Determine the (x, y) coordinate at the center of the cell enclosing the given text.  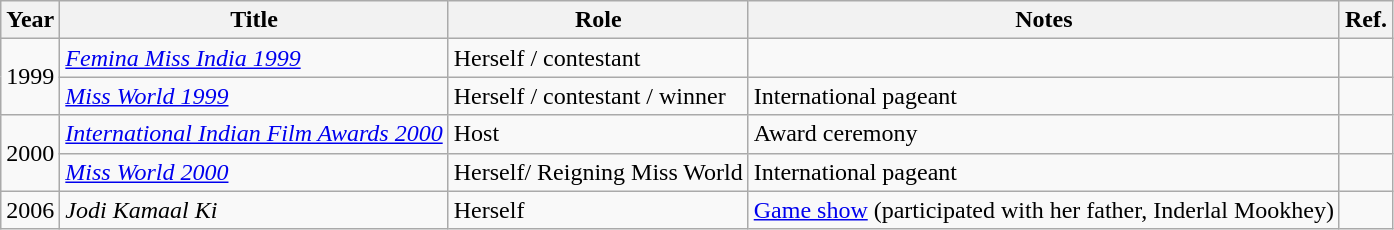
2000 (30, 153)
Femina Miss India 1999 (254, 58)
2006 (30, 210)
Herself (598, 210)
Herself / contestant / winner (598, 96)
Award ceremony (1044, 134)
Jodi Kamaal Ki (254, 210)
Host (598, 134)
Herself/ Reigning Miss World (598, 172)
Game show (participated with her father, Inderlal Mookhey) (1044, 210)
Ref. (1366, 20)
International Indian Film Awards 2000 (254, 134)
1999 (30, 77)
Year (30, 20)
Role (598, 20)
Title (254, 20)
Herself / contestant (598, 58)
Miss World 1999 (254, 96)
Miss World 2000 (254, 172)
Notes (1044, 20)
